Return (X, Y) of the center of cell containing provided text 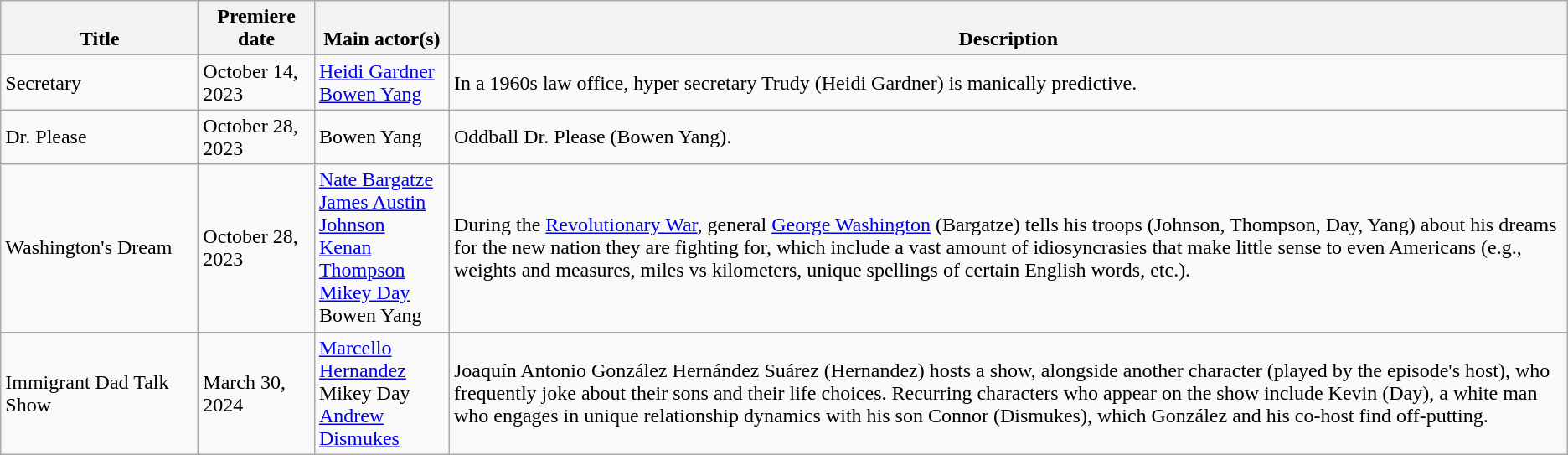
Marcello HernandezMikey DayAndrew Dismukes (382, 393)
Bowen Yang (382, 137)
Dr. Please (100, 137)
Heidi GardnerBowen Yang (382, 82)
Oddball Dr. Please (Bowen Yang). (1008, 137)
Immigrant Dad Talk Show (100, 393)
Nate BargatzeJames Austin JohnsonKenan ThompsonMikey DayBowen Yang (382, 248)
Main actor(s) (382, 28)
Secretary (100, 82)
Premiere date (256, 28)
October 14, 2023 (256, 82)
Description (1008, 28)
Washington's Dream (100, 248)
Title (100, 28)
March 30, 2024 (256, 393)
In a 1960s law office, hyper secretary Trudy (Heidi Gardner) is manically predictive. (1008, 82)
